From the cell containing the given text, extract its center point as (x, y) coordinate. 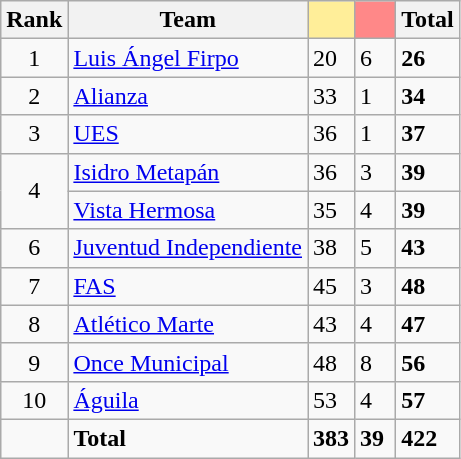
Águila (188, 400)
Atlético Marte (188, 324)
57 (428, 400)
37 (428, 134)
Team (188, 20)
20 (332, 58)
53 (332, 400)
56 (428, 362)
38 (332, 248)
5 (376, 248)
Alianza (188, 96)
33 (332, 96)
383 (332, 438)
Rank (34, 20)
35 (332, 210)
45 (332, 286)
34 (428, 96)
UES (188, 134)
9 (34, 362)
422 (428, 438)
10 (34, 400)
Isidro Metapán (188, 172)
26 (428, 58)
Once Municipal (188, 362)
Luis Ángel Firpo (188, 58)
Vista Hermosa (188, 210)
2 (34, 96)
47 (428, 324)
Juventud Independiente (188, 248)
FAS (188, 286)
7 (34, 286)
